From the cell containing the given text, extract its center point as [x, y] coordinate. 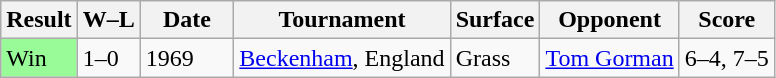
Opponent [610, 20]
Score [726, 20]
6–4, 7–5 [726, 58]
Tournament [342, 20]
1969 [187, 58]
Beckenham, England [342, 58]
Tom Gorman [610, 58]
Surface [495, 20]
Grass [495, 58]
Result [39, 20]
1–0 [108, 58]
W–L [108, 20]
Date [187, 20]
Win [39, 58]
